Capture the cell that displays the provided text and extract its (x, y) central coordinate. 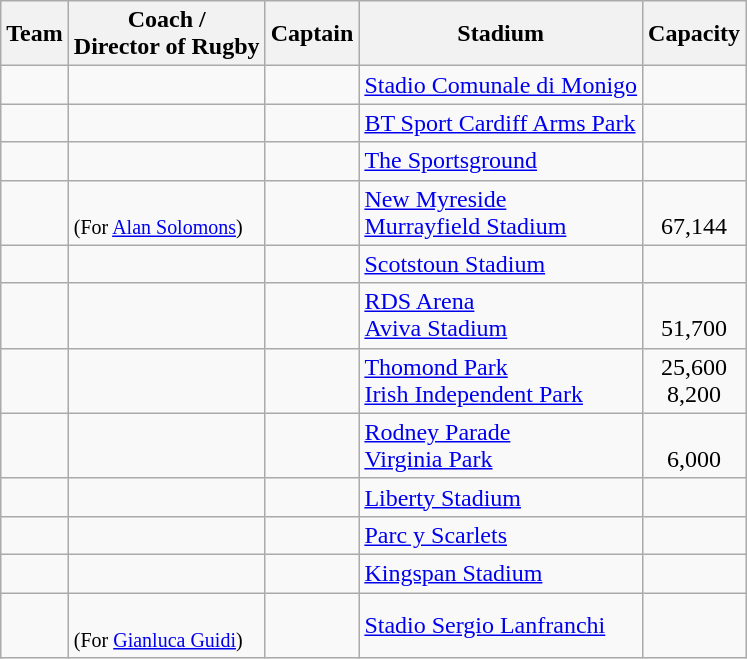
Coach /Director of Rugby (166, 34)
Thomond ParkIrish Independent Park (501, 380)
Parc y Scarlets (501, 535)
(For Alan Solomons) (166, 212)
Captain (312, 34)
25,6008,200 (694, 380)
6,000 (694, 446)
(For Gianluca Guidi) (166, 624)
The Sportsground (501, 161)
Capacity (694, 34)
Stadio Sergio Lanfranchi (501, 624)
Stadio Comunale di Monigo (501, 85)
67,144 (694, 212)
Scotstoun Stadium (501, 264)
Kingspan Stadium (501, 573)
51,700 (694, 316)
BT Sport Cardiff Arms Park (501, 123)
RDS ArenaAviva Stadium (501, 316)
Liberty Stadium (501, 497)
New Myreside Murrayfield Stadium (501, 212)
Rodney ParadeVirginia Park (501, 446)
Team (35, 34)
Stadium (501, 34)
